Find where the given text appears and provide that cell's center as [X, Y] coordinate. 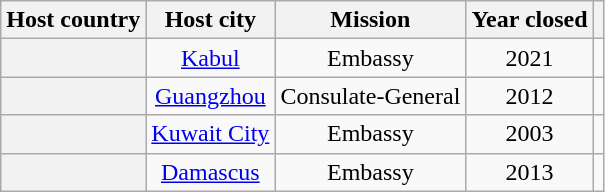
Consulate-General [370, 96]
Damascus [210, 172]
Host country [74, 20]
2012 [530, 96]
Kabul [210, 58]
2013 [530, 172]
Guangzhou [210, 96]
Host city [210, 20]
2021 [530, 58]
Kuwait City [210, 134]
Mission [370, 20]
2003 [530, 134]
Year closed [530, 20]
